Provide the (X, Y) coordinate of the cell's center where the given text is located.  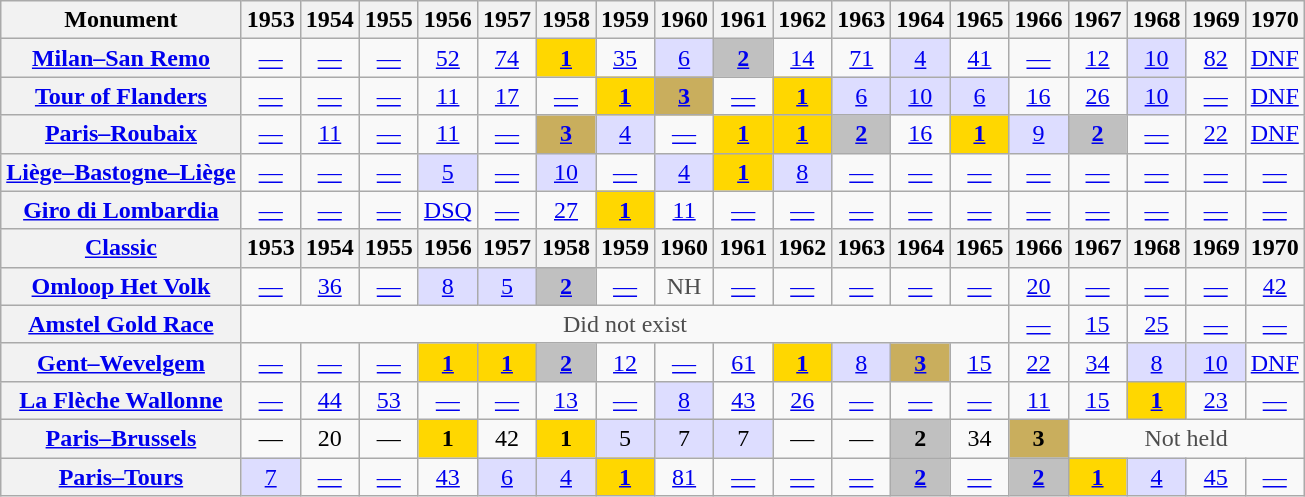
74 (506, 58)
25 (1156, 324)
NH (684, 286)
27 (566, 210)
Gent–Wevelgem (121, 362)
Milan–San Remo (121, 58)
Did not exist (625, 324)
Paris–Roubaix (121, 134)
DSQ (448, 210)
Tour of Flanders (121, 96)
41 (980, 58)
Paris–Brussels (121, 438)
53 (388, 400)
Giro di Lombardia (121, 210)
36 (330, 286)
35 (626, 58)
52 (448, 58)
13 (566, 400)
Liège–Bastogne–Liège (121, 172)
La Flèche Wallonne (121, 400)
Amstel Gold Race (121, 324)
81 (684, 477)
17 (506, 96)
61 (744, 362)
71 (862, 58)
44 (330, 400)
23 (1216, 400)
9 (1038, 134)
Classic (121, 248)
82 (1216, 58)
45 (1216, 477)
Paris–Tours (121, 477)
14 (802, 58)
Omloop Het Volk (121, 286)
Monument (121, 20)
Not held (1186, 438)
